Find where the given text appears and provide that cell's center as (X, Y) coordinate. 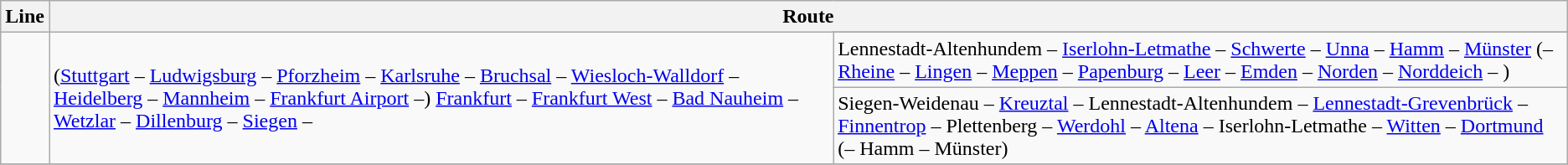
Line (25, 17)
Route (807, 17)
